Extract the (X, Y) coordinate from the center of the cell holding the provided text.  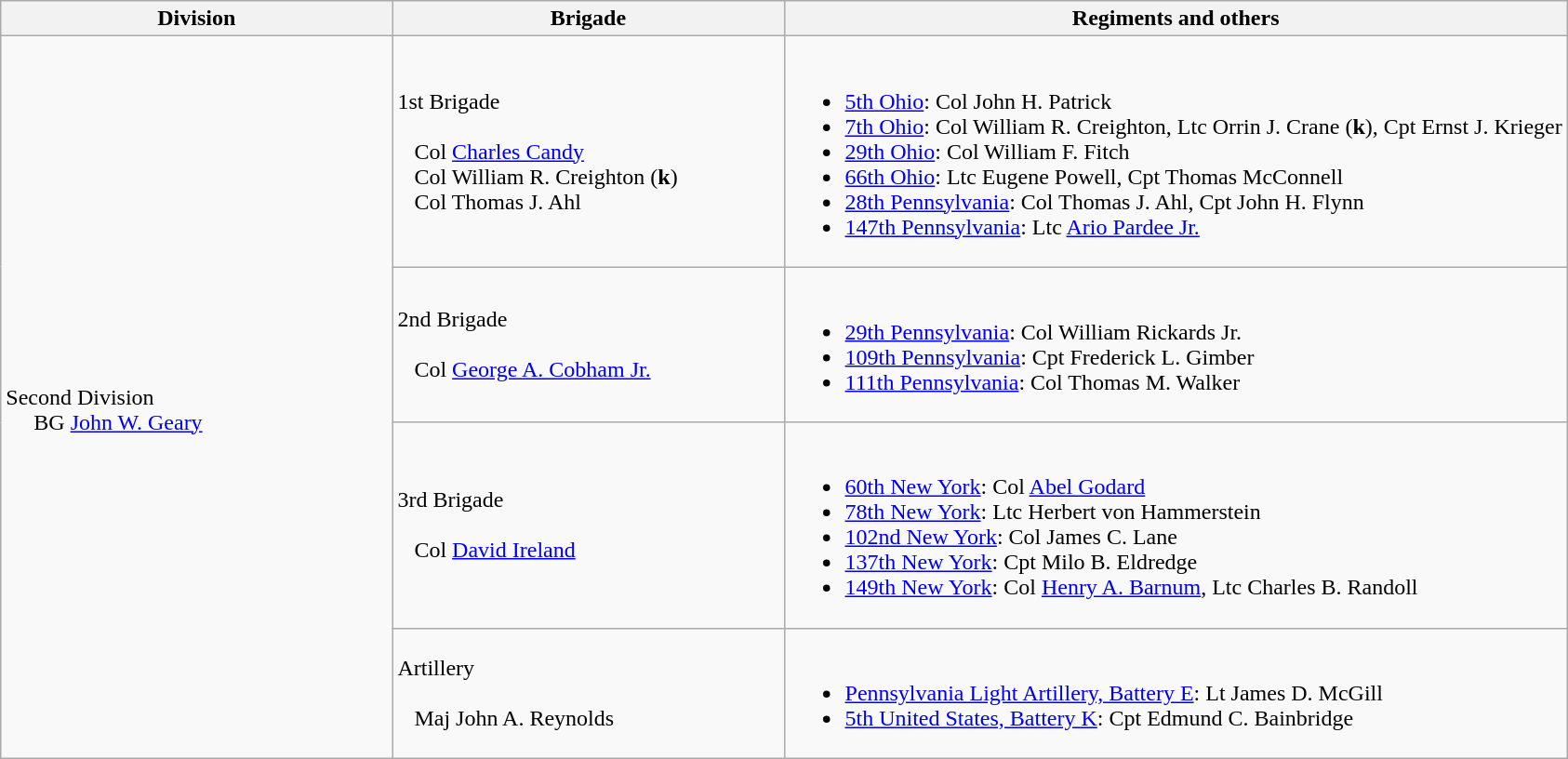
Pennsylvania Light Artillery, Battery E: Lt James D. McGill5th United States, Battery K: Cpt Edmund C. Bainbridge (1176, 693)
Second Division BG John W. Geary (197, 397)
29th Pennsylvania: Col William Rickards Jr.109th Pennsylvania: Cpt Frederick L. Gimber111th Pennsylvania: Col Thomas M. Walker (1176, 344)
Regiments and others (1176, 19)
3rd Brigade Col David Ireland (588, 525)
Artillery Maj John A. Reynolds (588, 693)
Division (197, 19)
2nd Brigade Col George A. Cobham Jr. (588, 344)
1st Brigade Col Charles Candy Col William R. Creighton (k) Col Thomas J. Ahl (588, 152)
Brigade (588, 19)
